Find where the given text appears and provide that cell's center as [x, y] coordinate. 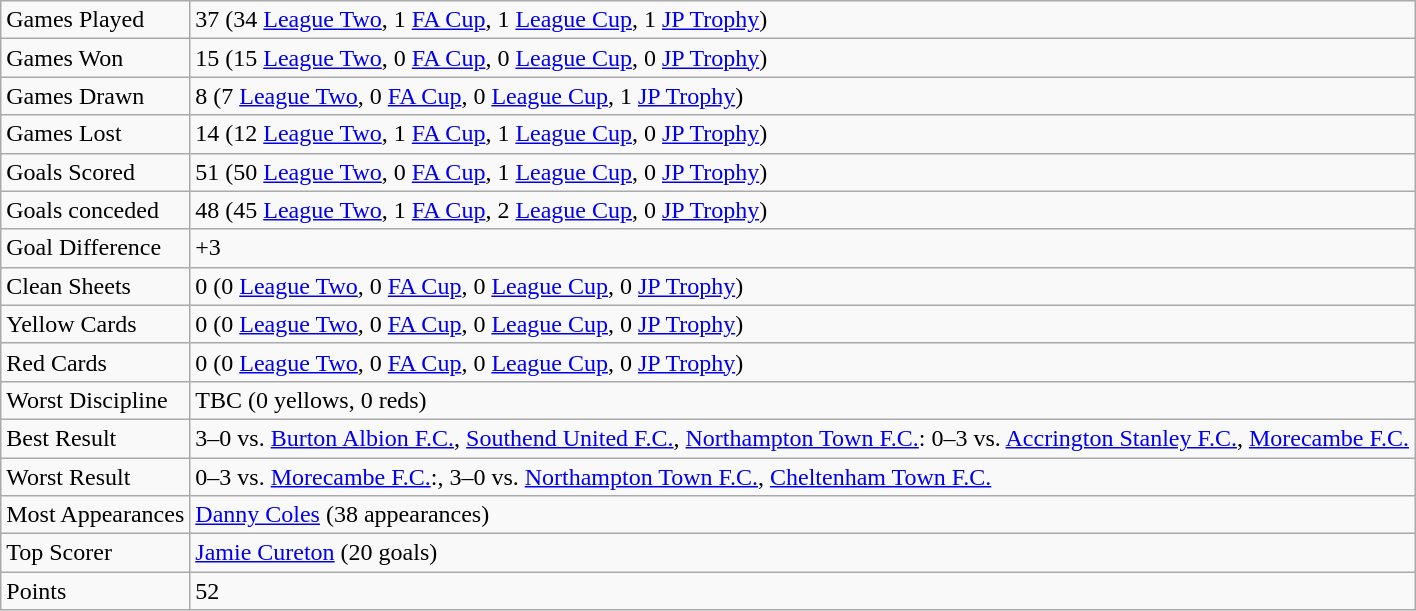
Danny Coles (38 appearances) [802, 515]
51 (50 League Two, 0 FA Cup, 1 League Cup, 0 JP Trophy) [802, 172]
Jamie Cureton (20 goals) [802, 553]
8 (7 League Two, 0 FA Cup, 0 League Cup, 1 JP Trophy) [802, 96]
Worst Result [96, 477]
Goal Difference [96, 248]
+3 [802, 248]
Games Drawn [96, 96]
52 [802, 591]
Games Played [96, 20]
Worst Discipline [96, 400]
15 (15 League Two, 0 FA Cup, 0 League Cup, 0 JP Trophy) [802, 58]
37 (34 League Two, 1 FA Cup, 1 League Cup, 1 JP Trophy) [802, 20]
TBC (0 yellows, 0 reds) [802, 400]
Best Result [96, 438]
Games Won [96, 58]
Top Scorer [96, 553]
Games Lost [96, 134]
Clean Sheets [96, 286]
Goals conceded [96, 210]
Yellow Cards [96, 324]
Red Cards [96, 362]
Most Appearances [96, 515]
Points [96, 591]
48 (45 League Two, 1 FA Cup, 2 League Cup, 0 JP Trophy) [802, 210]
14 (12 League Two, 1 FA Cup, 1 League Cup, 0 JP Trophy) [802, 134]
Goals Scored [96, 172]
0–3 vs. Morecambe F.C.:, 3–0 vs. Northampton Town F.C., Cheltenham Town F.C. [802, 477]
3–0 vs. Burton Albion F.C., Southend United F.C., Northampton Town F.C.: 0–3 vs. Accrington Stanley F.C., Morecambe F.C. [802, 438]
